Identify which cell holds the provided text, then report its (x, y) central coordinate. 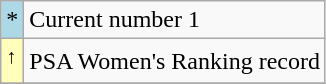
Current number 1 (175, 20)
↑ (12, 62)
* (12, 20)
PSA Women's Ranking record (175, 62)
